Pinpoint the cell where the given text exists, returning its [x, y] midpoint coordinate. 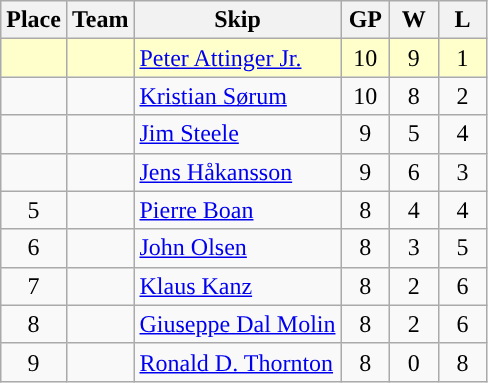
L [462, 20]
1 [462, 58]
GP [366, 20]
0 [414, 362]
Klaus Kanz [238, 286]
Place [34, 20]
7 [34, 286]
Giuseppe Dal Molin [238, 324]
Skip [238, 20]
Jim Steele [238, 134]
Kristian Sørum [238, 96]
Team [100, 20]
W [414, 20]
Peter Attinger Jr. [238, 58]
Pierre Boan [238, 210]
Ronald D. Thornton [238, 362]
Jens Håkansson [238, 172]
John Olsen [238, 248]
